Scan for the cell matching the given text and deliver its (X, Y) coordinate at center. 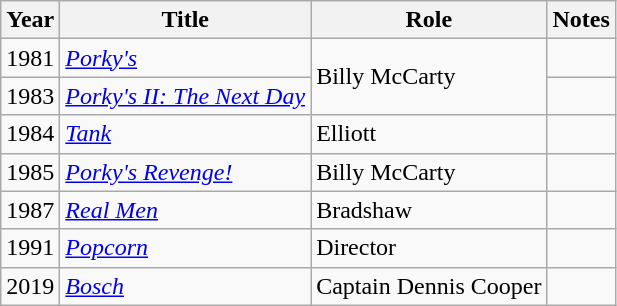
1991 (30, 248)
Porky's (186, 58)
Tank (186, 134)
1983 (30, 96)
Year (30, 20)
1984 (30, 134)
Porky's Revenge! (186, 172)
1981 (30, 58)
Director (429, 248)
Bosch (186, 286)
Porky's II: The Next Day (186, 96)
Bradshaw (429, 210)
1985 (30, 172)
1987 (30, 210)
Captain Dennis Cooper (429, 286)
Popcorn (186, 248)
Real Men (186, 210)
Role (429, 20)
Notes (581, 20)
Elliott (429, 134)
2019 (30, 286)
Title (186, 20)
